Output the [X, Y] coordinate of the center of the cell containing the given text.  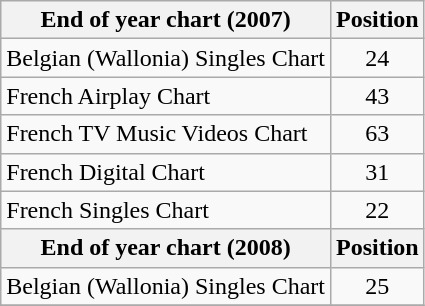
French Digital Chart [166, 172]
24 [377, 58]
25 [377, 286]
63 [377, 134]
End of year chart (2008) [166, 248]
22 [377, 210]
End of year chart (2007) [166, 20]
31 [377, 172]
French TV Music Videos Chart [166, 134]
French Airplay Chart [166, 96]
43 [377, 96]
French Singles Chart [166, 210]
